For the text-containing cell, return its midpoint in (X, Y) coordinate format. 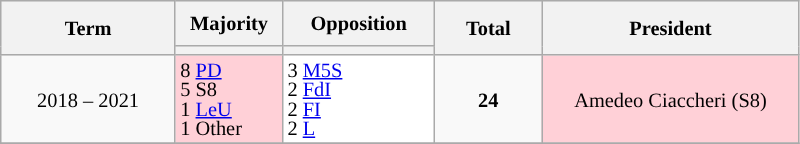
Term (88, 28)
Opposition (359, 22)
Amedeo Ciaccheri (S8) (670, 99)
Total (488, 28)
President (670, 28)
Majority (228, 22)
24 (488, 99)
3 M5S 2 FdI 2 FI 2 L (359, 99)
2018 – 2021 (88, 99)
8 PD 5 S8 1 LeU 1 Other (228, 99)
